Pinpoint the cell where the given text exists, returning its (x, y) midpoint coordinate. 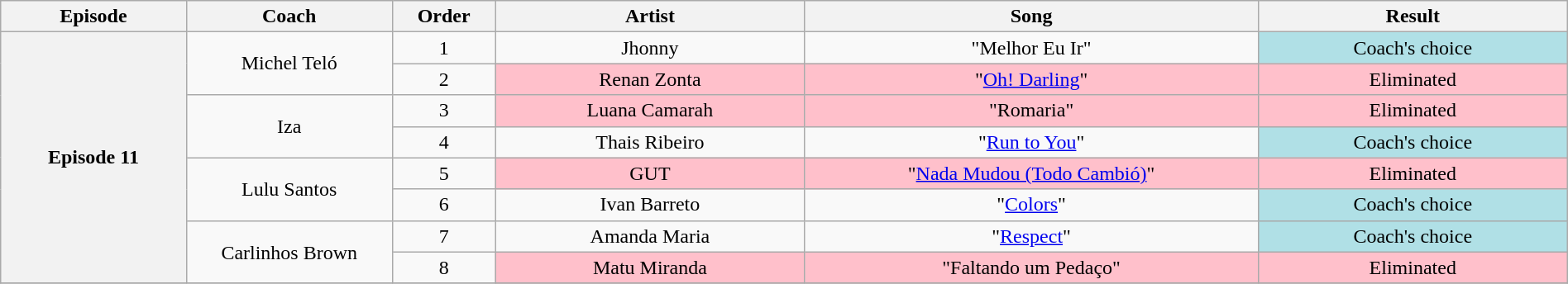
"Respect" (1031, 236)
3 (443, 111)
"Run to You" (1031, 142)
Lulu Santos (289, 189)
Thais Ribeiro (650, 142)
2 (443, 79)
Ivan Barreto (650, 205)
8 (443, 267)
Amanda Maria (650, 236)
Michel Teló (289, 64)
4 (443, 142)
Episode 11 (93, 158)
Iza (289, 126)
Episode (93, 17)
GUT (650, 173)
Carlinhos Brown (289, 252)
Matu Miranda (650, 267)
"Oh! Darling" (1031, 79)
"Colors" (1031, 205)
1 (443, 48)
Song (1031, 17)
7 (443, 236)
5 (443, 173)
Renan Zonta (650, 79)
Order (443, 17)
6 (443, 205)
Luana Camarah (650, 111)
Result (1413, 17)
Jhonny (650, 48)
Artist (650, 17)
"Romaria" (1031, 111)
"Faltando um Pedaço" (1031, 267)
"Melhor Eu Ir" (1031, 48)
"Nada Mudou (Todo Cambió)" (1031, 173)
Coach (289, 17)
